Pinpoint the cell where the given text exists, returning its [X, Y] midpoint coordinate. 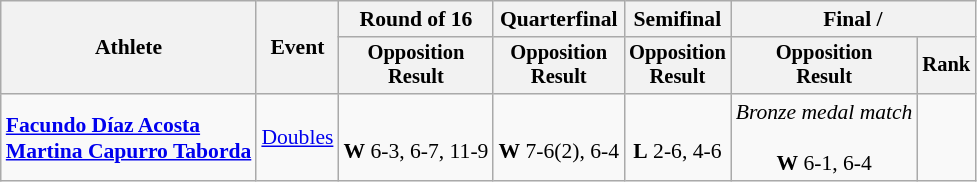
Athlete [129, 48]
W 7-6(2), 6-4 [558, 138]
Semifinal [678, 19]
Quarterfinal [558, 19]
Round of 16 [416, 19]
Rank [946, 66]
Doubles [297, 138]
W 6-3, 6-7, 11-9 [416, 138]
Final / [853, 19]
Bronze medal matchW 6-1, 6-4 [824, 138]
Facundo Díaz AcostaMartina Capurro Taborda [129, 138]
Event [297, 48]
L 2-6, 4-6 [678, 138]
